Extract the (X, Y) coordinate from the center of the cell holding the provided text.  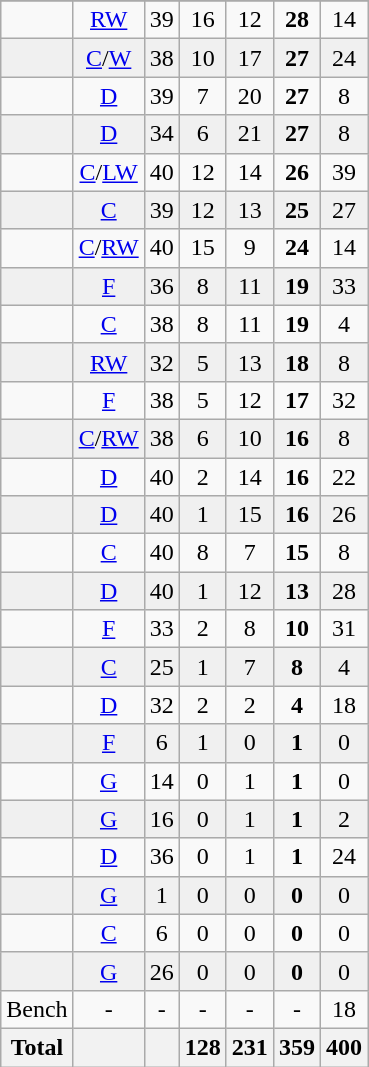
C/W (108, 58)
400 (344, 1047)
359 (296, 1047)
231 (250, 1047)
31 (344, 629)
Total (37, 1047)
9 (250, 248)
22 (344, 477)
Bench (37, 1009)
128 (202, 1047)
C/LW (108, 172)
34 (162, 134)
21 (250, 134)
20 (250, 96)
